Find where the given text appears and provide that cell's center as (X, Y) coordinate. 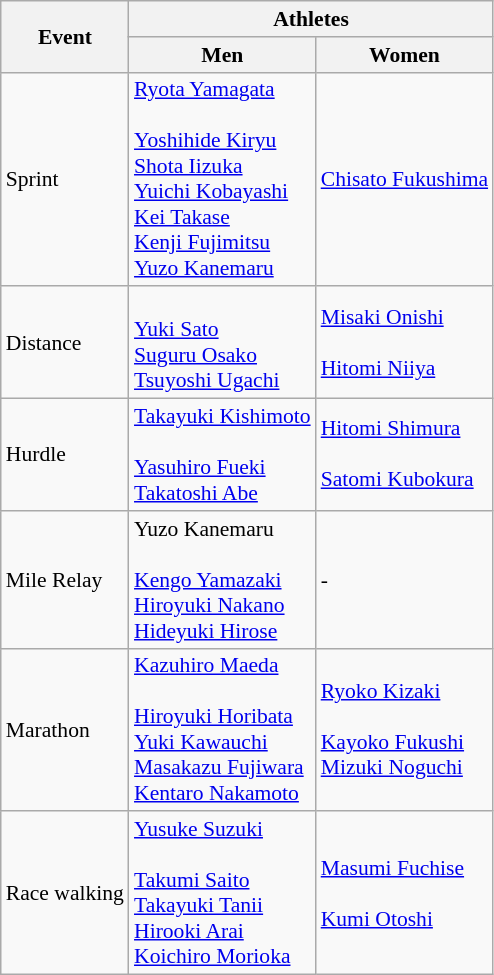
Women (404, 55)
- (404, 580)
Yusuke Suzuki Takumi Saito Takayuki Tanii Hirooki Arai Koichiro Morioka (222, 894)
Marathon (65, 730)
Men (222, 55)
Yuzo Kanemaru Kengo Yamazaki Hiroyuki Nakano Hideyuki Hirose (222, 580)
Mile Relay (65, 580)
Race walking (65, 894)
Ryota Yamagata Yoshihide Kiryu Shota Iizuka Yuichi Kobayashi Kei Takase Kenji Fujimitsu Yuzo Kanemaru (222, 179)
Takayuki Kishimoto Yasuhiro Fueki Takatoshi Abe (222, 455)
Athletes (311, 19)
Sprint (65, 179)
Hitomi Shimura Satomi Kubokura (404, 455)
Ryoko Kizaki Kayoko Fukushi Mizuki Noguchi (404, 730)
Event (65, 36)
Distance (65, 343)
Chisato Fukushima (404, 179)
Misaki Onishi Hitomi Niiya (404, 343)
Masumi Fuchise Kumi Otoshi (404, 894)
Kazuhiro Maeda Hiroyuki Horibata Yuki Kawauchi Masakazu Fujiwara Kentaro Nakamoto (222, 730)
Hurdle (65, 455)
Yuki Sato Suguru Osako Tsuyoshi Ugachi (222, 343)
